Determine the (x, y) coordinate at the center of the cell enclosing the given text.  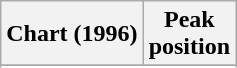
Peakposition (189, 34)
Chart (1996) (72, 34)
